For the text-containing cell, return its midpoint in (x, y) coordinate format. 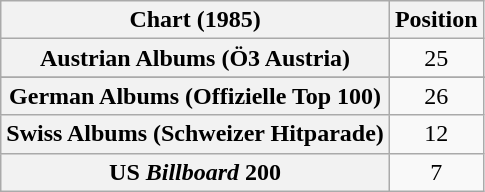
7 (436, 172)
25 (436, 58)
12 (436, 134)
German Albums (Offizielle Top 100) (196, 96)
US Billboard 200 (196, 172)
Austrian Albums (Ö3 Austria) (196, 58)
26 (436, 96)
Chart (1985) (196, 20)
Swiss Albums (Schweizer Hitparade) (196, 134)
Position (436, 20)
